Extract the [X, Y] coordinate from the center of the cell holding the provided text.  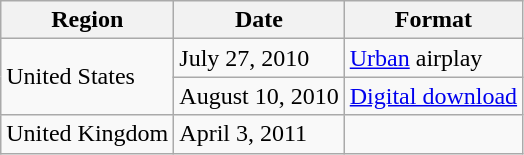
Digital download [433, 96]
United States [88, 77]
August 10, 2010 [259, 96]
United Kingdom [88, 134]
July 27, 2010 [259, 58]
Date [259, 20]
Format [433, 20]
April 3, 2011 [259, 134]
Region [88, 20]
Urban airplay [433, 58]
